Return (X, Y) of the center of cell containing provided text 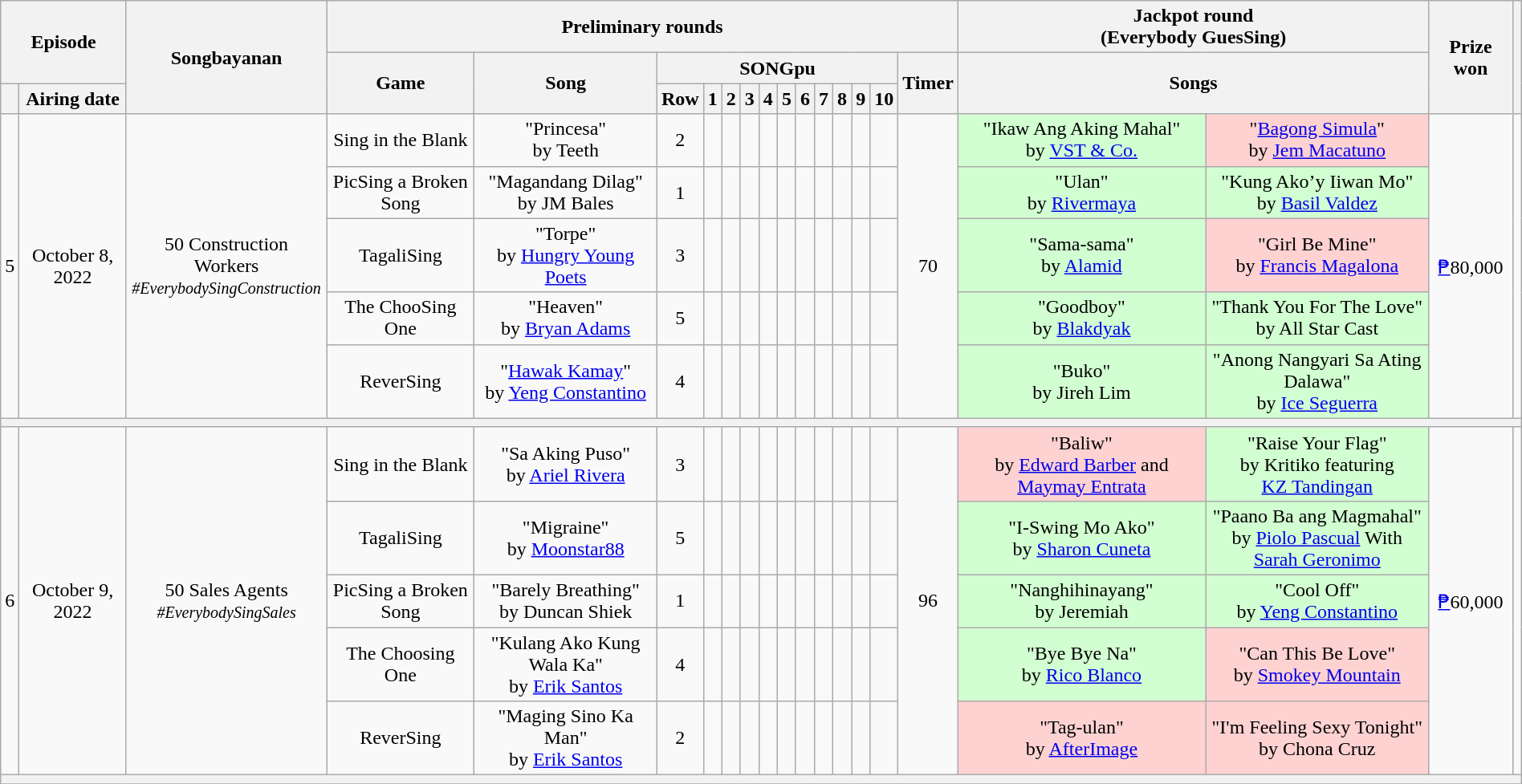
"Paano Ba ang Magmahal"by Piolo Pascual With Sarah Geronimo (1317, 538)
Preliminary rounds (642, 27)
"I-Swing Mo Ako"by Sharon Cuneta (1081, 538)
"Cool Off"by Yeng Constantino (1317, 600)
The ChooSing One (401, 318)
The Choosing One (401, 664)
"Anong Nangyari Sa Ating Dalawa"by Ice Seguerra (1317, 381)
"Maging Sino Ka Man"by Erik Santos (565, 738)
"Goodboy"by Blakdyak (1081, 318)
"Can This Be Love"by Smokey Mountain (1317, 664)
50 Sales Agents#EverybodySingSales (226, 600)
"Raise Your Flag"by Kritiko featuring KZ Tandingan (1317, 464)
"Sama-sama"by Alamid (1081, 255)
9 (861, 99)
Episode (64, 42)
"Nanghihinayang"by Jeremiah (1081, 600)
"Heaven"by Bryan Adams (565, 318)
"Ulan"by Rivermaya (1081, 193)
8 (843, 99)
"Sa Aking Puso"by Ariel Rivera (565, 464)
"Baliw"by Edward Barber and Maymay Entrata (1081, 464)
Song (565, 83)
Airing date (73, 99)
96 (928, 600)
"Bye Bye Na"by Rico Blanco (1081, 664)
"Kung Ako’y Iiwan Mo"by Basil Valdez (1317, 193)
"Barely Breathing"by Duncan Shiek (565, 600)
Game (401, 83)
₱80,000 (1471, 266)
"Hawak Kamay"by Yeng Constantino (565, 381)
"I'm Feeling Sexy Tonight"by Chona Cruz (1317, 738)
October 9, 2022 (73, 600)
"Migraine"by Moonstar88 (565, 538)
"Torpe"by Hungry Young Poets (565, 255)
"Princesa"by Teeth (565, 140)
10 (885, 99)
October 8, 2022 (73, 266)
"Magandang Dilag"by JM Bales (565, 193)
70 (928, 266)
"Kulang Ako Kung Wala Ka"by Erik Santos (565, 664)
"Bagong Simula"by Jem Macatuno (1317, 140)
Row (680, 99)
Timer (928, 83)
"Tag-ulan"by AfterImage (1081, 738)
"Thank You For The Love"by All Star Cast (1317, 318)
SONGpu (777, 68)
₱60,000 (1471, 600)
7 (824, 99)
"Ikaw Ang Aking Mahal"by VST & Co. (1081, 140)
50 Construction Workers#EverybodySingConstruction (226, 266)
"Girl Be Mine"by Francis Magalona (1317, 255)
Songbayanan (226, 58)
Prize won (1471, 58)
"Buko"by Jireh Lim (1081, 381)
Jackpot round(Everybody GuesSing) (1193, 27)
Songs (1193, 83)
